Extract the (x, y) coordinate from the center of the cell holding the provided text.  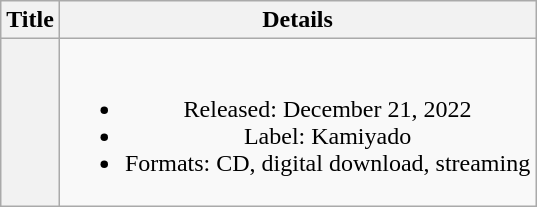
Released: December 21, 2022Label: KamiyadoFormats: CD, digital download, streaming (297, 122)
Details (297, 20)
Title (30, 20)
